Extract the [X, Y] coordinate from the center of the cell holding the provided text.  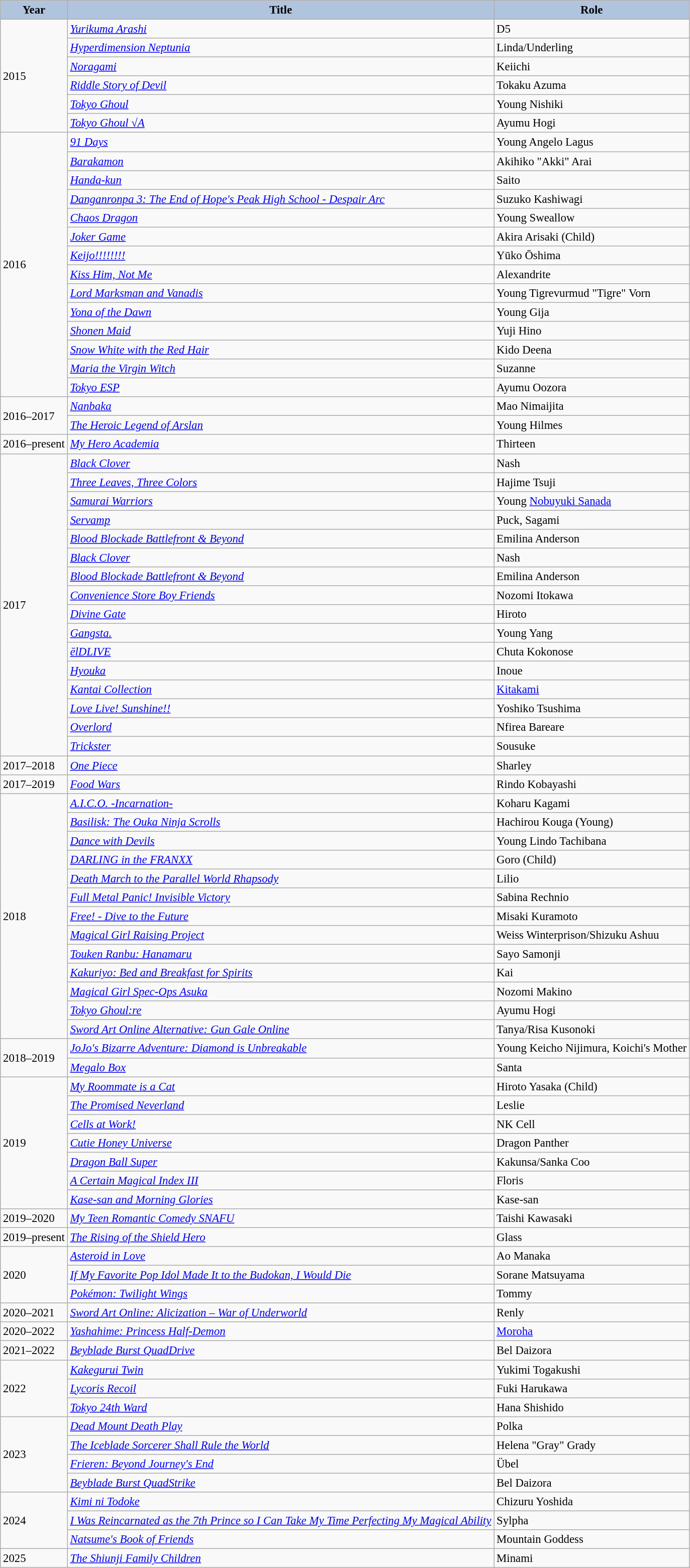
Natsume's Book of Friends [280, 1539]
My Roommate is a Cat [280, 1086]
Dragon Panther [592, 1143]
Dragon Ball Super [280, 1162]
Misaki Kuramoto [592, 916]
Tommy [592, 1294]
2016–2017 [34, 416]
The Heroic Legend of Arslan [280, 425]
Lord Marksman and Vanadis [280, 293]
Kakegurui Twin [280, 1370]
Sousuke [592, 746]
2022 [34, 1388]
2020–2021 [34, 1313]
Noragami [280, 67]
2021–2022 [34, 1351]
2018–2019 [34, 1058]
Kai [592, 973]
Koharu Kagami [592, 803]
Kantai Collection [280, 690]
Yūko Ōshima [592, 256]
Kimi ni Todoke [280, 1502]
2023 [34, 1454]
2016 [34, 265]
Keiichi [592, 67]
My Hero Academia [280, 444]
Young Nobuyuki Sanada [592, 501]
Trickster [280, 746]
Food Wars [280, 784]
Hana Shishido [592, 1407]
Yukimi Togakushi [592, 1370]
Year [34, 10]
Free! - Dive to the Future [280, 916]
One Piece [280, 765]
Chizuru Yoshida [592, 1502]
Puck, Sagami [592, 520]
Young Angelo Lagus [592, 142]
Sword Art Online Alternative: Gun Gale Online [280, 1030]
Ayumu Oozora [592, 388]
The Iceblade Sorcerer Shall Rule the World [280, 1445]
Kitakami [592, 690]
Tokyo Ghoul √A [280, 123]
Yoshiko Tsushima [592, 709]
Hachirou Kouga (Young) [592, 822]
Sabina Rechnio [592, 898]
Nfirea Bareare [592, 728]
Asteroid in Love [280, 1256]
Beyblade Burst QuadStrike [280, 1483]
Megalo Box [280, 1067]
2019–present [34, 1238]
Yona of the Dawn [280, 312]
Polka [592, 1426]
Keijo!!!!!!!! [280, 256]
Riddle Story of Devil [280, 85]
Love Live! Sunshine!! [280, 709]
Maria the Virgin Witch [280, 369]
2024 [34, 1521]
JoJo's Bizarre Adventure: Diamond is Unbreakable [280, 1049]
2016–present [34, 444]
Divine Gate [280, 614]
Dead Mount Death Play [280, 1426]
Floris [592, 1181]
2017–2018 [34, 765]
Moroha [592, 1331]
Overlord [280, 728]
Helena "Gray" Grady [592, 1445]
Magical Girl Raising Project [280, 935]
Pokémon: Twilight Wings [280, 1294]
My Teen Romantic Comedy SNAFU [280, 1218]
Basilisk: The Ouka Ninja Scrolls [280, 822]
Saito [592, 180]
Young Tigrevurmud "Tigre" Vorn [592, 293]
A.I.C.O. -Incarnation- [280, 803]
2020 [34, 1275]
Touken Ranbu: Hanamaru [280, 954]
Servamp [280, 520]
Tokyo ESP [280, 388]
Young Keicho Nijimura, Koichi's Mother [592, 1049]
Cutie Honey Universe [280, 1143]
Kakuriyo: Bed and Breakfast for Spirits [280, 973]
Young Hilmes [592, 425]
2018 [34, 916]
2019 [34, 1143]
Akira Arisaki (Child) [592, 237]
Kakunsa/Sanka Coo [592, 1162]
Dance with Devils [280, 841]
Renly [592, 1313]
Nozomi Makino [592, 992]
Goro (Child) [592, 860]
Santa [592, 1067]
Magical Girl Spec-Ops Asuka [280, 992]
NK Cell [592, 1124]
Hyouka [280, 671]
DARLING in the FRANXX [280, 860]
Sorane Matsuyama [592, 1275]
ēlDLIVE [280, 652]
Inoue [592, 671]
Sayo Samonji [592, 954]
D5 [592, 29]
Cells at Work! [280, 1124]
Minami [592, 1558]
Three Leaves, Three Colors [280, 482]
Fuki Harukawa [592, 1388]
Joker Game [280, 237]
Thirteen [592, 444]
Nanbaka [280, 406]
Death March to the Parallel World Rhapsody [280, 878]
Hiroto [592, 614]
Yashahime: Princess Half-Demon [280, 1331]
2017–2019 [34, 784]
Suzanne [592, 369]
Handa-kun [280, 180]
Role [592, 10]
Weiss Winterprison/Shizuku Ashuu [592, 935]
Chuta Kokonose [592, 652]
Title [280, 10]
The Promised Neverland [280, 1105]
Danganronpa 3: The End of Hope's Peak High School - Despair Arc [280, 199]
Yurikuma Arashi [280, 29]
Sylpha [592, 1520]
Nozomi Itokawa [592, 595]
Kiss Him, Not Me [280, 274]
The Rising of the Shield Hero [280, 1238]
Hajime Tsuji [592, 482]
Young Lindo Tachibana [592, 841]
Glass [592, 1238]
Young Gija [592, 312]
Sharley [592, 765]
Tokaku Azuma [592, 85]
Young Yang [592, 633]
2015 [34, 76]
The Shiunji Family Children [280, 1558]
Kase-san and Morning Glories [280, 1199]
Tanya/Risa Kusonoki [592, 1030]
Sword Art Online: Alicization – War of Underworld [280, 1313]
Kase-san [592, 1199]
Hiroto Yasaka (Child) [592, 1086]
Young Nishiki [592, 104]
2017 [34, 605]
Yuji Hino [592, 331]
2019–2020 [34, 1218]
Mao Nimaijita [592, 406]
Leslie [592, 1105]
Linda/Underling [592, 48]
2020–2022 [34, 1331]
Tokyo 24th Ward [280, 1407]
Akihiko "Akki" Arai [592, 161]
Barakamon [280, 161]
Convenience Store Boy Friends [280, 595]
I Was Reincarnated as the 7th Prince so I Can Take My Time Perfecting My Magical Ability [280, 1520]
91 Days [280, 142]
Tokyo Ghoul [280, 104]
Beyblade Burst QuadDrive [280, 1351]
Kido Deena [592, 350]
Young Sweallow [592, 217]
Lycoris Recoil [280, 1388]
Full Metal Panic! Invisible Victory [280, 898]
Tokyo Ghoul:re [280, 1011]
Taishi Kawasaki [592, 1218]
Übel [592, 1464]
Mountain Goddess [592, 1539]
A Certain Magical Index III [280, 1181]
Alexandrite [592, 274]
Hyperdimension Neptunia [280, 48]
Frieren: Beyond Journey's End [280, 1464]
Shonen Maid [280, 331]
If My Favorite Pop Idol Made It to the Budokan, I Would Die [280, 1275]
Ao Manaka [592, 1256]
Suzuko Kashiwagi [592, 199]
2025 [34, 1558]
Gangsta. [280, 633]
Lilio [592, 878]
Snow White with the Red Hair [280, 350]
Rindo Kobayashi [592, 784]
Chaos Dragon [280, 217]
Samurai Warriors [280, 501]
